Determine the [X, Y] coordinate at the center of the cell enclosing the given text.  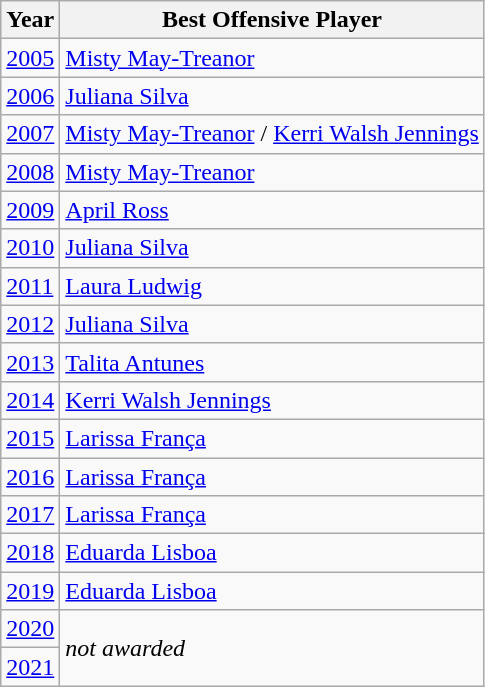
2020 [30, 629]
2018 [30, 553]
2015 [30, 438]
2016 [30, 477]
2009 [30, 210]
2017 [30, 515]
Laura Ludwig [272, 286]
2014 [30, 400]
2021 [30, 667]
2012 [30, 324]
not awarded [272, 648]
Misty May-Treanor / Kerri Walsh Jennings [272, 134]
2007 [30, 134]
Best Offensive Player [272, 20]
2008 [30, 172]
2011 [30, 286]
2019 [30, 591]
2005 [30, 58]
Talita Antunes [272, 362]
2013 [30, 362]
Kerri Walsh Jennings [272, 400]
Year [30, 20]
April Ross [272, 210]
2006 [30, 96]
2010 [30, 248]
